Scan for the cell matching the given text and deliver its (x, y) coordinate at center. 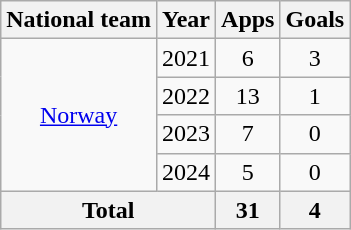
2021 (186, 58)
3 (315, 58)
Goals (315, 20)
Year (186, 20)
6 (248, 58)
13 (248, 96)
31 (248, 210)
Apps (248, 20)
4 (315, 210)
7 (248, 134)
National team (79, 20)
2022 (186, 96)
Total (108, 210)
2023 (186, 134)
1 (315, 96)
2024 (186, 172)
5 (248, 172)
Norway (79, 115)
